Pinpoint the cell where the given text exists, returning its (x, y) midpoint coordinate. 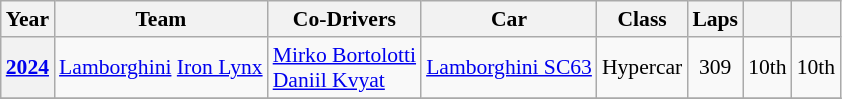
Laps (715, 19)
Year (28, 19)
Car (509, 19)
Class (642, 19)
Hypercar (642, 68)
Co-Drivers (344, 19)
Lamborghini Iron Lynx (161, 68)
Team (161, 19)
Lamborghini SC63 (509, 68)
309 (715, 68)
Mirko Bortolotti Daniil Kvyat (344, 68)
2024 (28, 68)
